Identify which cell holds the provided text, then report its (X, Y) central coordinate. 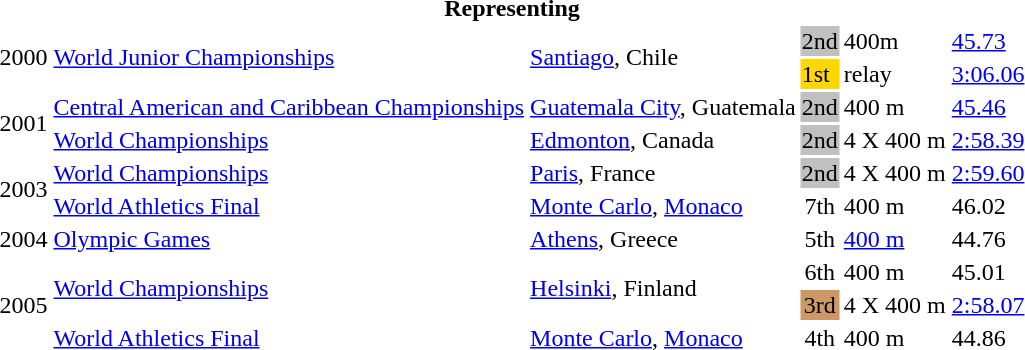
Helsinki, Finland (664, 288)
6th (820, 272)
3rd (820, 305)
Guatemala City, Guatemala (664, 107)
Santiago, Chile (664, 58)
7th (820, 206)
Paris, France (664, 173)
5th (820, 239)
World Junior Championships (289, 58)
400m (894, 41)
World Athletics Final (289, 206)
Athens, Greece (664, 239)
relay (894, 74)
Edmonton, Canada (664, 140)
Olympic Games (289, 239)
Monte Carlo, Monaco (664, 206)
Central American and Caribbean Championships (289, 107)
1st (820, 74)
